Find where the given text appears and provide that cell's center as [X, Y] coordinate. 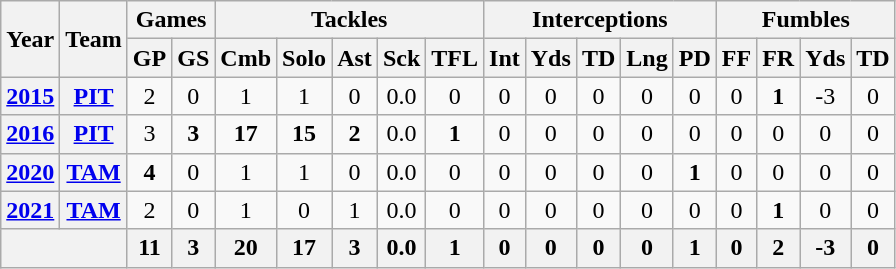
Int [505, 58]
Ast [355, 58]
FR [778, 58]
2015 [30, 96]
4 [149, 172]
Games [170, 20]
FF [736, 58]
PD [694, 58]
2016 [30, 134]
Fumbles [806, 20]
Team [94, 39]
15 [304, 134]
Cmb [246, 58]
2021 [30, 210]
TFL [455, 58]
2020 [30, 172]
20 [246, 248]
Lng [647, 58]
Year [30, 39]
Sck [401, 58]
Solo [304, 58]
GS [194, 58]
GP [149, 58]
11 [149, 248]
Tackles [350, 20]
Interceptions [600, 20]
